Output the (x, y) coordinate of the center of the cell containing the given text.  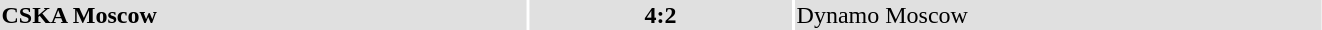
Dynamo Moscow (1058, 15)
4:2 (660, 15)
CSKA Moscow (263, 15)
